Scan for the cell matching the given text and deliver its [X, Y] coordinate at center. 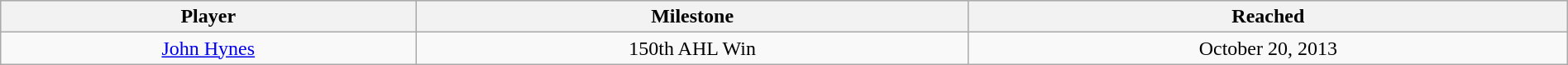
Milestone [693, 17]
Reached [1268, 17]
October 20, 2013 [1268, 48]
Player [208, 17]
John Hynes [208, 48]
150th AHL Win [693, 48]
